Locate the cell with the specified text and output its [x, y] center coordinate. 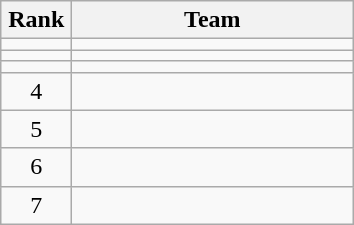
5 [36, 129]
7 [36, 205]
4 [36, 91]
6 [36, 167]
Rank [36, 20]
Team [212, 20]
